Capture the cell that displays the provided text and extract its [X, Y] central coordinate. 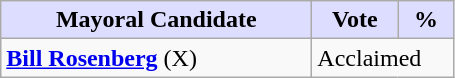
% [426, 20]
Mayoral Candidate [156, 20]
Bill Rosenberg (X) [156, 58]
Vote [355, 20]
Acclaimed [383, 58]
